Return [X, Y] of the center of cell containing provided text 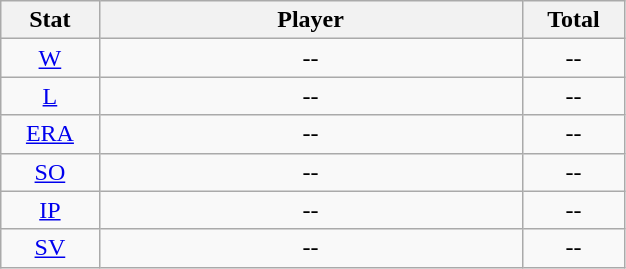
W [50, 58]
SV [50, 248]
Player [310, 20]
L [50, 96]
Stat [50, 20]
ERA [50, 134]
SO [50, 172]
Total [574, 20]
IP [50, 210]
